Find where the given text appears and provide that cell's center as [x, y] coordinate. 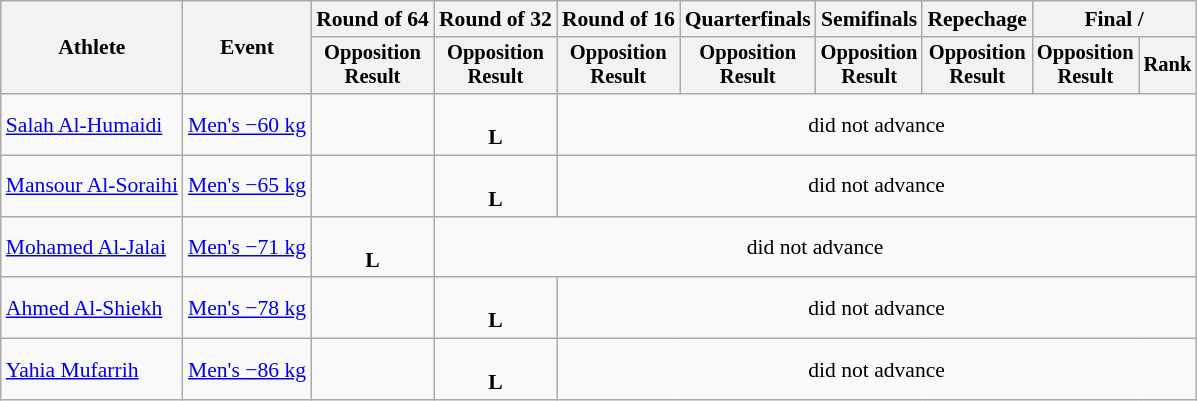
Men's −86 kg [247, 370]
Quarterfinals [748, 19]
Mansour Al-Soraihi [92, 186]
Yahia Mufarrih [92, 370]
Event [247, 48]
Mohamed Al-Jalai [92, 248]
Men's −60 kg [247, 124]
Round of 64 [372, 19]
Semifinals [870, 19]
Athlete [92, 48]
Men's −65 kg [247, 186]
Round of 16 [618, 19]
Salah Al-Humaidi [92, 124]
Rank [1168, 66]
Men's −71 kg [247, 248]
Final / [1114, 19]
Ahmed Al-Shiekh [92, 308]
Men's −78 kg [247, 308]
Repechage [977, 19]
Round of 32 [496, 19]
